Output the [x, y] coordinate of the center of the cell containing the given text.  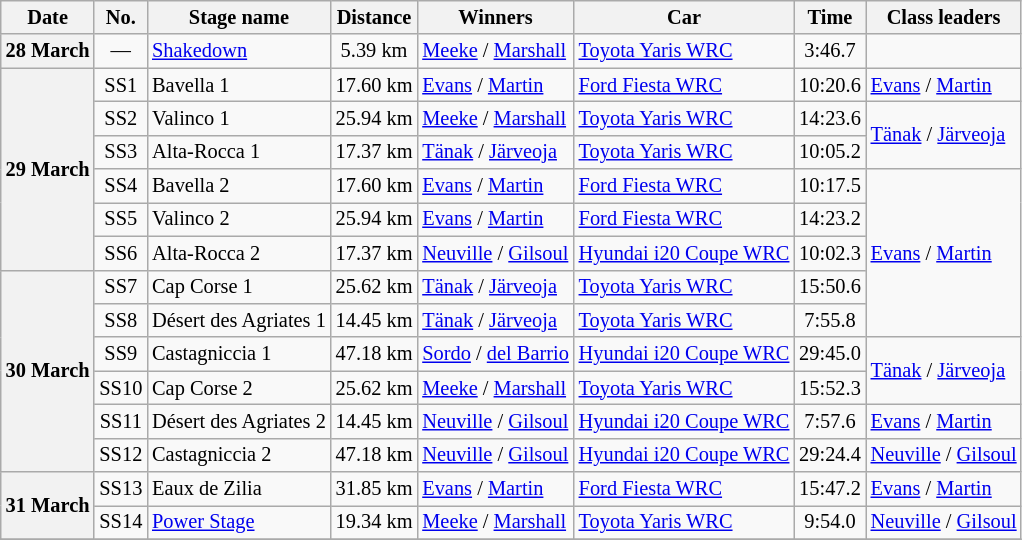
7:55.8 [830, 320]
SS1 [120, 85]
15:52.3 [830, 388]
14:23.6 [830, 118]
3:46.7 [830, 51]
SS7 [120, 287]
Valinco 2 [239, 219]
29:45.0 [830, 354]
Cap Corse 1 [239, 287]
Class leaders [944, 17]
28 March [48, 51]
SS11 [120, 421]
19.34 km [374, 522]
Date [48, 17]
Cap Corse 2 [239, 388]
7:57.6 [830, 421]
Shakedown [239, 51]
Time [830, 17]
SS10 [120, 388]
SS5 [120, 219]
Sordo / del Barrio [495, 354]
Bavella 1 [239, 85]
SS2 [120, 118]
Eaux de Zilia [239, 489]
14:23.2 [830, 219]
29:24.4 [830, 455]
31.85 km [374, 489]
SS6 [120, 253]
Alta-Rocca 1 [239, 152]
10:17.5 [830, 186]
SS12 [120, 455]
Valinco 1 [239, 118]
Désert des Agriates 1 [239, 320]
30 March [48, 371]
Castagniccia 1 [239, 354]
Winners [495, 17]
15:47.2 [830, 489]
Bavella 2 [239, 186]
31 March [48, 506]
SS3 [120, 152]
SS9 [120, 354]
5.39 km [374, 51]
9:54.0 [830, 522]
— [120, 51]
Désert des Agriates 2 [239, 421]
SS8 [120, 320]
10:02.3 [830, 253]
Power Stage [239, 522]
Distance [374, 17]
Castagniccia 2 [239, 455]
10:05.2 [830, 152]
29 March [48, 169]
Alta-Rocca 2 [239, 253]
Stage name [239, 17]
Car [684, 17]
10:20.6 [830, 85]
SS14 [120, 522]
15:50.6 [830, 287]
No. [120, 17]
SS4 [120, 186]
SS13 [120, 489]
